Scan for the cell matching the given text and deliver its [x, y] coordinate at center. 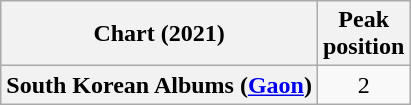
2 [363, 85]
Chart (2021) [160, 34]
Peakposition [363, 34]
South Korean Albums (Gaon) [160, 85]
